Search for the cell housing the specified text and yield its (X, Y) center coordinate. 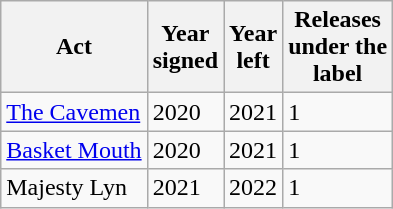
Act (74, 47)
2022 (254, 188)
Releases under the label (338, 47)
Year left (254, 47)
Majesty Lyn (74, 188)
The Cavemen (74, 112)
Basket Mouth (74, 150)
Year signed (185, 47)
